Scan for the cell matching the given text and deliver its [X, Y] coordinate at center. 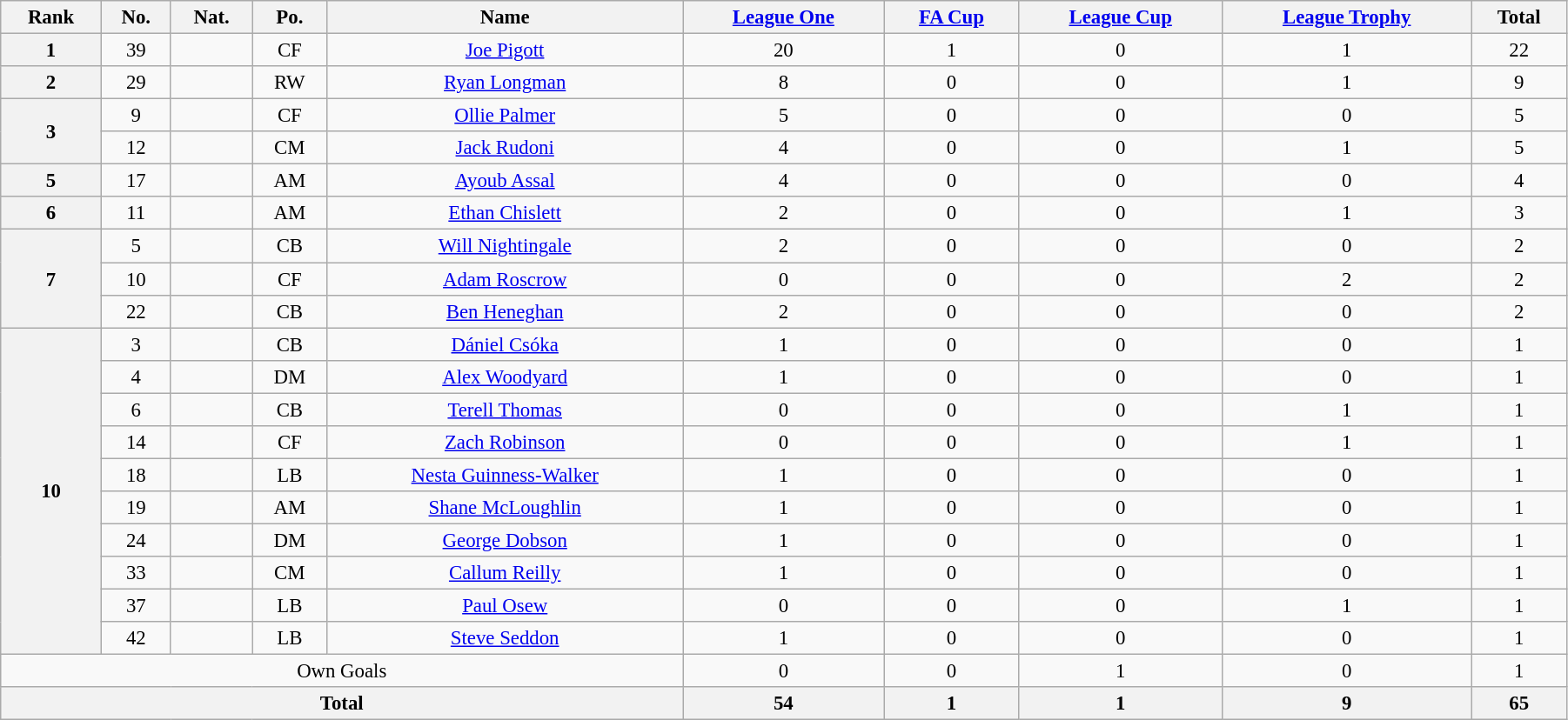
24 [136, 540]
65 [1519, 703]
No. [136, 17]
19 [136, 508]
Zach Robinson [505, 443]
18 [136, 475]
Joe Pigott [505, 50]
54 [783, 703]
League One [783, 17]
League Trophy [1346, 17]
Dániel Csóka [505, 344]
Ben Heneghan [505, 311]
29 [136, 83]
8 [783, 83]
League Cup [1121, 17]
Ethan Chislett [505, 213]
Name [505, 17]
RW [290, 83]
Adam Roscrow [505, 279]
Nesta Guinness-Walker [505, 475]
Own Goals [342, 671]
42 [136, 638]
Ayoub Assal [505, 181]
FA Cup [952, 17]
20 [783, 50]
Paul Osew [505, 606]
Jack Rudoni [505, 148]
Ollie Palmer [505, 116]
Callum Reilly [505, 573]
Alex Woodyard [505, 377]
Will Nightingale [505, 246]
17 [136, 181]
Terell Thomas [505, 410]
Nat. [211, 17]
12 [136, 148]
Rank [51, 17]
14 [136, 443]
39 [136, 50]
Shane McLoughlin [505, 508]
11 [136, 213]
37 [136, 606]
Ryan Longman [505, 83]
7 [51, 278]
Steve Seddon [505, 638]
33 [136, 573]
Po. [290, 17]
George Dobson [505, 540]
